Provide the [X, Y] coordinate of the cell's center where the given text is located.  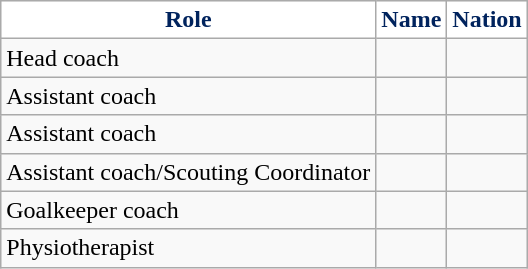
Name [412, 20]
Assistant coach/Scouting Coordinator [188, 172]
Head coach [188, 58]
Nation [487, 20]
Physiotherapist [188, 248]
Role [188, 20]
Goalkeeper coach [188, 210]
